Extract the (x, y) coordinate from the center of the cell holding the provided text.  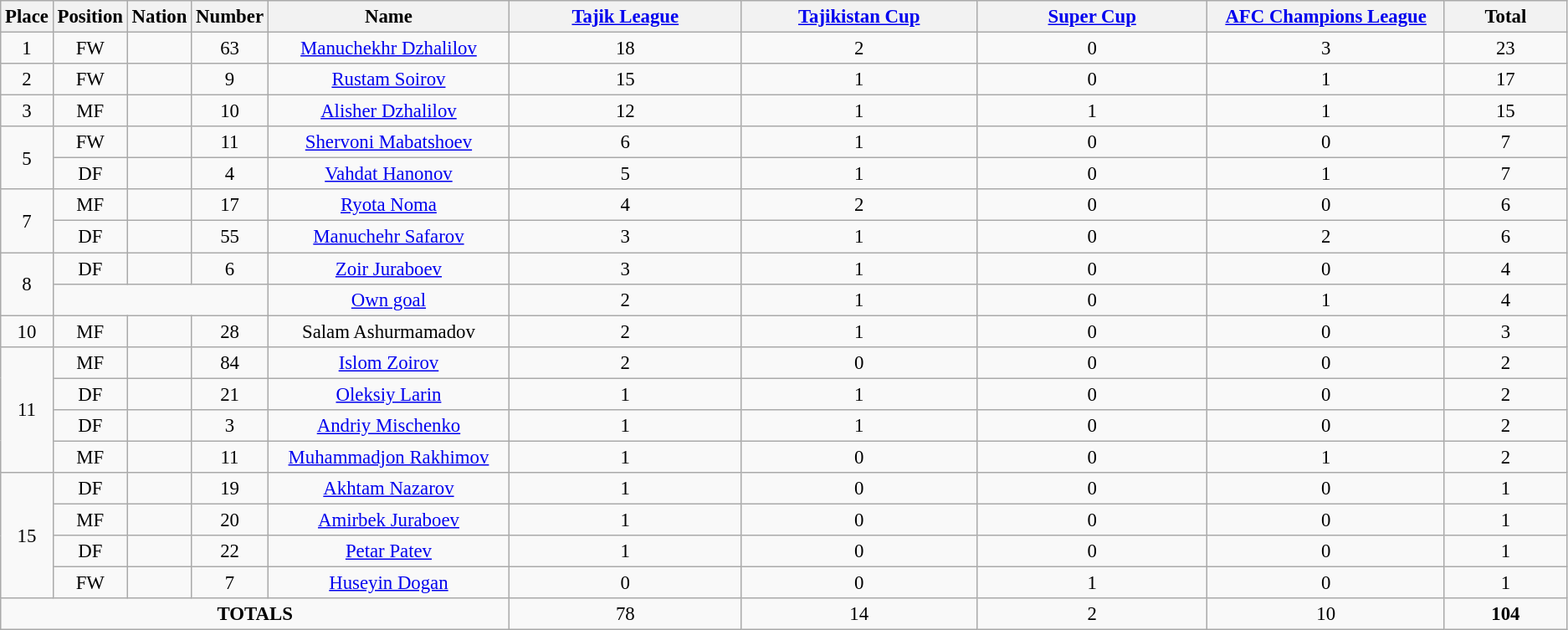
Oleksiy Larin (388, 394)
8 (27, 284)
9 (230, 79)
Alisher Dzhalilov (388, 111)
Place (27, 17)
78 (626, 614)
104 (1505, 614)
Number (230, 17)
Shervoni Mabatshoev (388, 142)
Zoir Juraboev (388, 269)
28 (230, 331)
14 (858, 614)
Tajik League (626, 17)
21 (230, 394)
Huseyin Dogan (388, 583)
AFC Champions League (1325, 17)
19 (230, 489)
Name (388, 17)
Own goal (388, 300)
Petar Patev (388, 551)
Islom Zoirov (388, 362)
63 (230, 49)
Total (1505, 17)
12 (626, 111)
Amirbek Juraboev (388, 520)
Tajikistan Cup (858, 17)
Andriy Mischenko (388, 426)
22 (230, 551)
Position (90, 17)
Super Cup (1092, 17)
23 (1505, 49)
TOTALS (255, 614)
Manuchekhr Dzhalilov (388, 49)
Vahdat Hanonov (388, 174)
84 (230, 362)
Akhtam Nazarov (388, 489)
Muhammadjon Rakhimov (388, 457)
55 (230, 237)
18 (626, 49)
Rustam Soirov (388, 79)
20 (230, 520)
Ryota Noma (388, 205)
Manuchehr Safarov (388, 237)
Nation (159, 17)
Salam Ashurmamadov (388, 331)
